Pinpoint the cell where the given text exists, returning its (X, Y) midpoint coordinate. 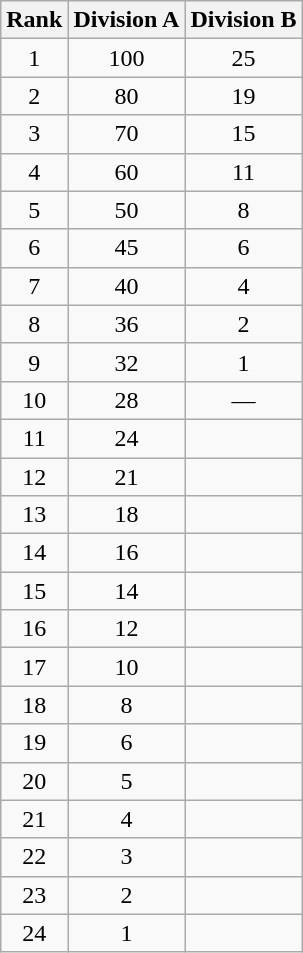
23 (34, 895)
Division A (126, 20)
Division B (244, 20)
60 (126, 172)
Rank (34, 20)
36 (126, 324)
45 (126, 248)
13 (34, 515)
40 (126, 286)
100 (126, 58)
7 (34, 286)
70 (126, 134)
50 (126, 210)
80 (126, 96)
— (244, 400)
9 (34, 362)
32 (126, 362)
17 (34, 667)
22 (34, 857)
28 (126, 400)
20 (34, 781)
25 (244, 58)
